Return [X, Y] of the center of cell containing provided text 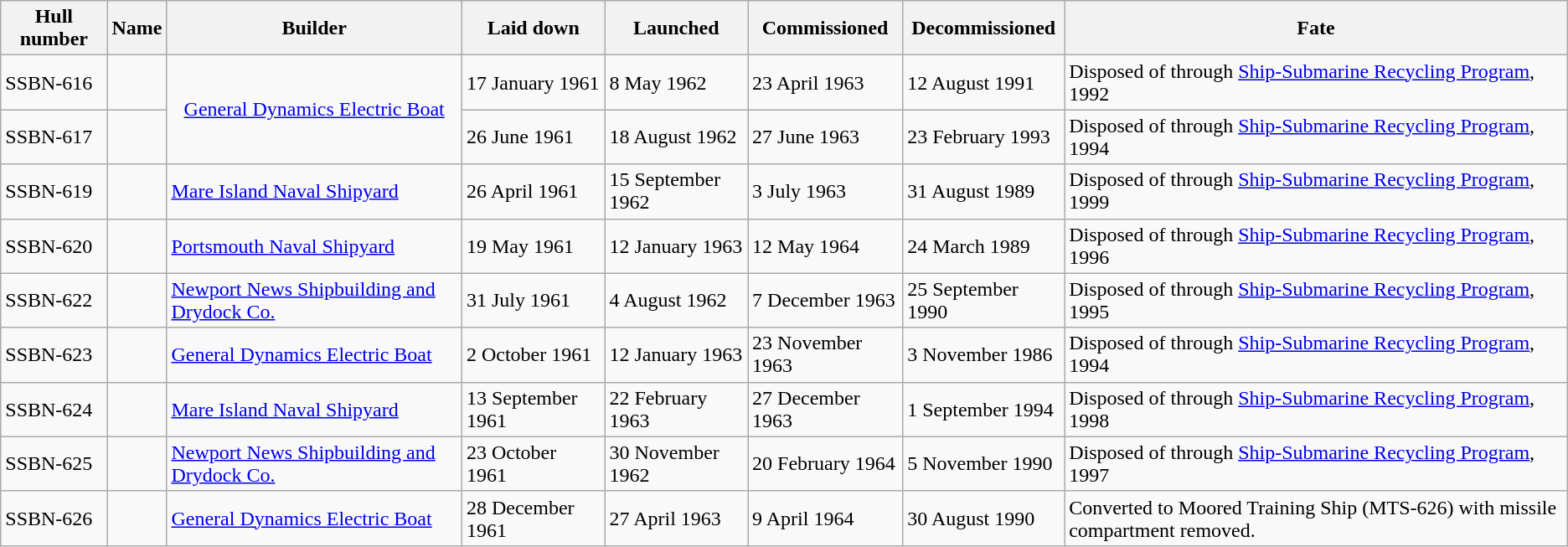
28 December 1961 [533, 518]
Portsmouth Naval Shipyard [314, 246]
23 October 1961 [533, 464]
17 January 1961 [533, 82]
8 May 1962 [677, 82]
20 February 1964 [826, 464]
Fate [1317, 28]
22 February 1963 [677, 409]
Commissioned [826, 28]
3 November 1986 [983, 355]
Hull number [54, 28]
30 November 1962 [677, 464]
Disposed of through Ship-Submarine Recycling Program, 1992 [1317, 82]
9 April 1964 [826, 518]
SSBN-619 [54, 191]
13 September 1961 [533, 409]
27 December 1963 [826, 409]
Disposed of through Ship-Submarine Recycling Program, 1999 [1317, 191]
18 August 1962 [677, 137]
Converted to Moored Training Ship (MTS-626) with missile compartment removed. [1317, 518]
4 August 1962 [677, 300]
Builder [314, 28]
5 November 1990 [983, 464]
SSBN-617 [54, 137]
25 September 1990 [983, 300]
23 February 1993 [983, 137]
15 September 1962 [677, 191]
23 November 1963 [826, 355]
2 October 1961 [533, 355]
7 December 1963 [826, 300]
1 September 1994 [983, 409]
SSBN-616 [54, 82]
SSBN-622 [54, 300]
24 March 1989 [983, 246]
Disposed of through Ship-Submarine Recycling Program, 1998 [1317, 409]
Disposed of through Ship-Submarine Recycling Program, 1995 [1317, 300]
Decommissioned [983, 28]
31 August 1989 [983, 191]
Launched [677, 28]
Disposed of through Ship-Submarine Recycling Program, 1997 [1317, 464]
26 April 1961 [533, 191]
23 April 1963 [826, 82]
Disposed of through Ship-Submarine Recycling Program, 1996 [1317, 246]
31 July 1961 [533, 300]
12 August 1991 [983, 82]
19 May 1961 [533, 246]
SSBN-623 [54, 355]
SSBN-626 [54, 518]
3 July 1963 [826, 191]
27 June 1963 [826, 137]
12 May 1964 [826, 246]
Laid down [533, 28]
Name [137, 28]
30 August 1990 [983, 518]
SSBN-625 [54, 464]
26 June 1961 [533, 137]
27 April 1963 [677, 518]
SSBN-624 [54, 409]
SSBN-620 [54, 246]
